From the cell containing the given text, extract its center point as [x, y] coordinate. 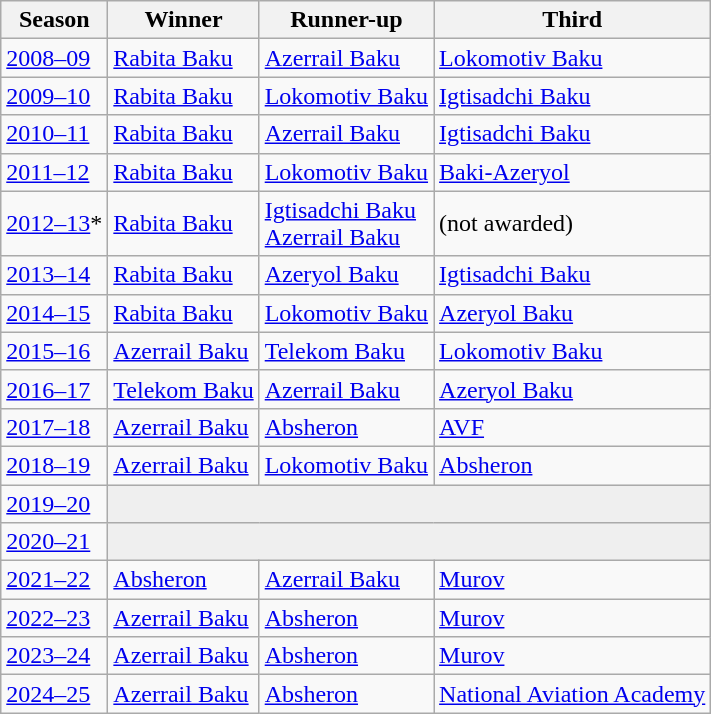
2014–15 [54, 313]
(not awarded) [572, 224]
2011–12 [54, 172]
2010–11 [54, 134]
2015–16 [54, 351]
2018–19 [54, 465]
AVF [572, 427]
National Aviation Academy [572, 694]
Baki-Azeryol [572, 172]
2019–20 [54, 503]
Igtisadchi BakuAzerrail Baku [346, 224]
2023–24 [54, 656]
2020–21 [54, 542]
2017–18 [54, 427]
Winner [184, 20]
Runner-up [346, 20]
2013–14 [54, 275]
2008–09 [54, 58]
2024–25 [54, 694]
Third [572, 20]
2012–13* [54, 224]
2016–17 [54, 389]
2021–22 [54, 580]
Season [54, 20]
2009–10 [54, 96]
2022–23 [54, 618]
